Scan for the cell matching the given text and deliver its [x, y] coordinate at center. 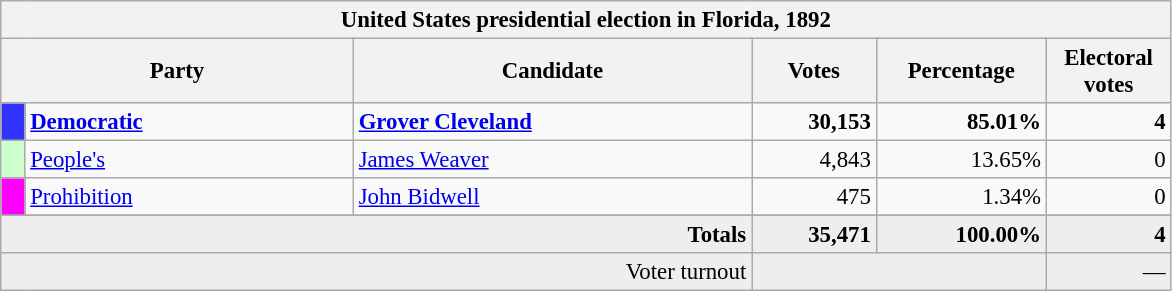
1.34% [961, 197]
Candidate [552, 72]
Votes [814, 72]
John Bidwell [552, 197]
Totals [376, 235]
United States presidential election in Florida, 1892 [586, 20]
Percentage [961, 72]
85.01% [961, 122]
35,471 [814, 235]
30,153 [814, 122]
James Weaver [552, 160]
People's [189, 160]
4,843 [814, 160]
Grover Cleveland [552, 122]
Party [178, 72]
Democratic [189, 122]
Prohibition [189, 197]
Electoral votes [1108, 72]
13.65% [961, 160]
100.00% [961, 235]
475 [814, 197]
